Detect which cell encompasses the target text, then output its (X, Y) center coordinate. 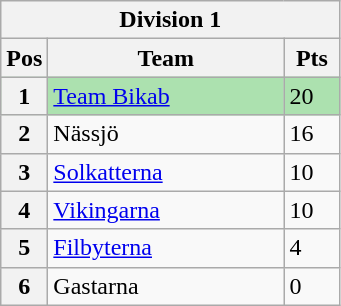
2 (24, 134)
Pts (312, 58)
Nässjö (166, 134)
0 (312, 286)
Filbyterna (166, 248)
Vikingarna (166, 210)
Gastarna (166, 286)
5 (24, 248)
Pos (24, 58)
20 (312, 96)
1 (24, 96)
6 (24, 286)
Solkatterna (166, 172)
Division 1 (170, 20)
Team (166, 58)
3 (24, 172)
16 (312, 134)
Team Bikab (166, 96)
